Scan for the cell matching the given text and deliver its (X, Y) coordinate at center. 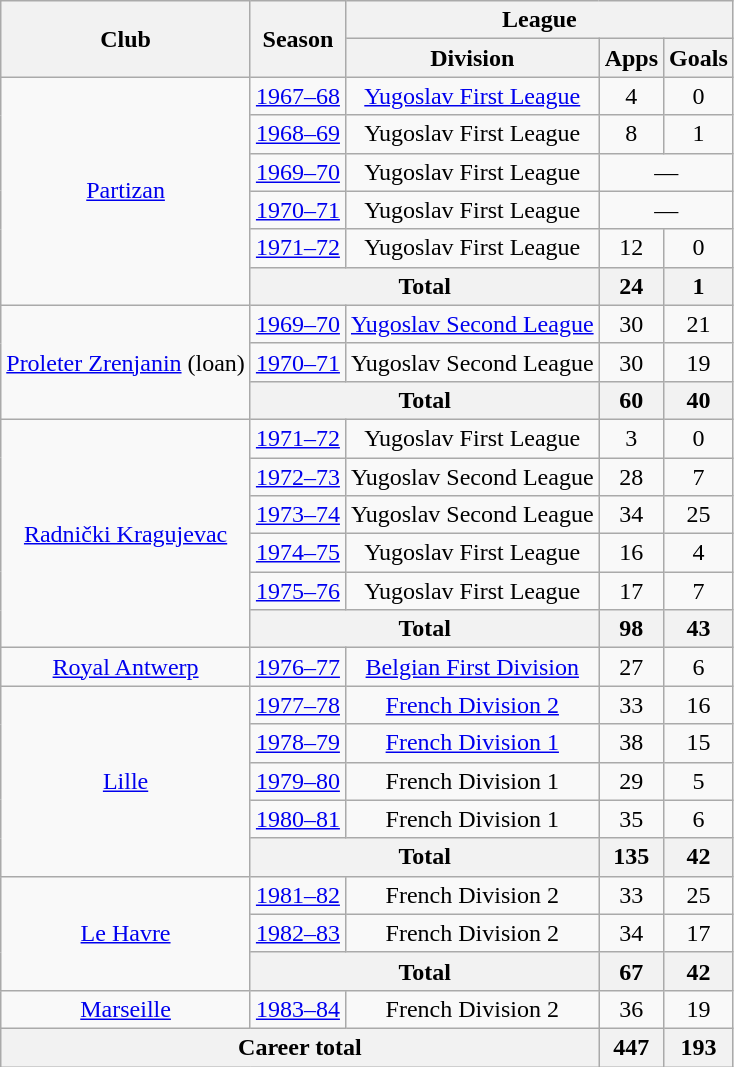
21 (699, 324)
36 (631, 1009)
Division (472, 58)
1972–73 (298, 477)
1982–83 (298, 933)
1981–82 (298, 895)
38 (631, 743)
Lille (126, 781)
5 (699, 781)
135 (631, 857)
Apps (631, 58)
1978–79 (298, 743)
1974–75 (298, 553)
League (539, 20)
1967–68 (298, 96)
1975–76 (298, 591)
193 (699, 1047)
43 (699, 629)
Le Havre (126, 933)
28 (631, 477)
Radnički Kragujevac (126, 533)
29 (631, 781)
Club (126, 39)
Career total (300, 1047)
40 (699, 400)
1976–77 (298, 667)
12 (631, 248)
8 (631, 134)
98 (631, 629)
27 (631, 667)
24 (631, 286)
Marseille (126, 1009)
35 (631, 819)
Partizan (126, 191)
1983–84 (298, 1009)
Royal Antwerp (126, 667)
Goals (699, 58)
1977–78 (298, 705)
Belgian First Division (472, 667)
Season (298, 39)
1968–69 (298, 134)
1973–74 (298, 515)
60 (631, 400)
15 (699, 743)
1980–81 (298, 819)
Proleter Zrenjanin (loan) (126, 362)
1979–80 (298, 781)
447 (631, 1047)
3 (631, 438)
67 (631, 971)
